Pinpoint the cell where the given text exists, returning its [X, Y] midpoint coordinate. 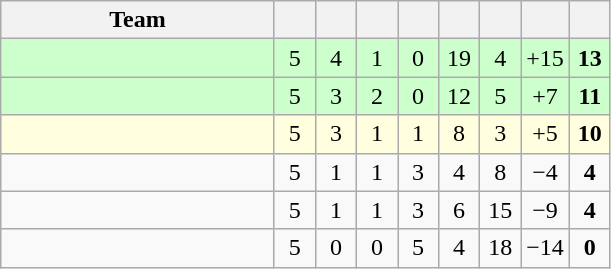
13 [590, 58]
6 [460, 210]
−9 [546, 210]
12 [460, 96]
18 [500, 248]
11 [590, 96]
2 [376, 96]
−14 [546, 248]
+15 [546, 58]
19 [460, 58]
Team [138, 20]
+5 [546, 134]
+7 [546, 96]
−4 [546, 172]
10 [590, 134]
15 [500, 210]
